Detect which cell encompasses the target text, then output its [X, Y] center coordinate. 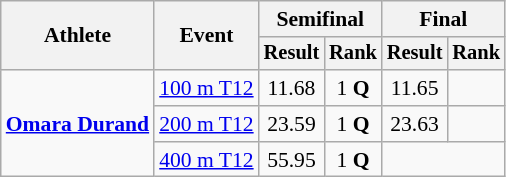
Event [206, 36]
11.65 [415, 88]
11.68 [292, 88]
Athlete [78, 36]
Omara Durand [78, 124]
100 m T12 [206, 88]
23.63 [415, 124]
Semifinal [320, 19]
23.59 [292, 124]
200 m T12 [206, 124]
Final [444, 19]
